Find where the given text appears and provide that cell's center as (x, y) coordinate. 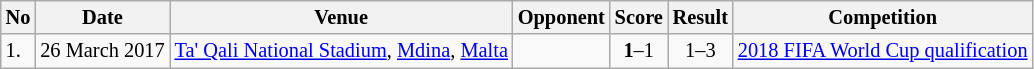
Ta' Qali National Stadium, Mdina, Malta (342, 51)
1–1 (639, 51)
26 March 2017 (102, 51)
Competition (883, 17)
Venue (342, 17)
Score (639, 17)
Result (700, 17)
No (18, 17)
Date (102, 17)
2018 FIFA World Cup qualification (883, 51)
1–3 (700, 51)
Opponent (562, 17)
1. (18, 51)
